Detect which cell encompasses the target text, then output its (X, Y) center coordinate. 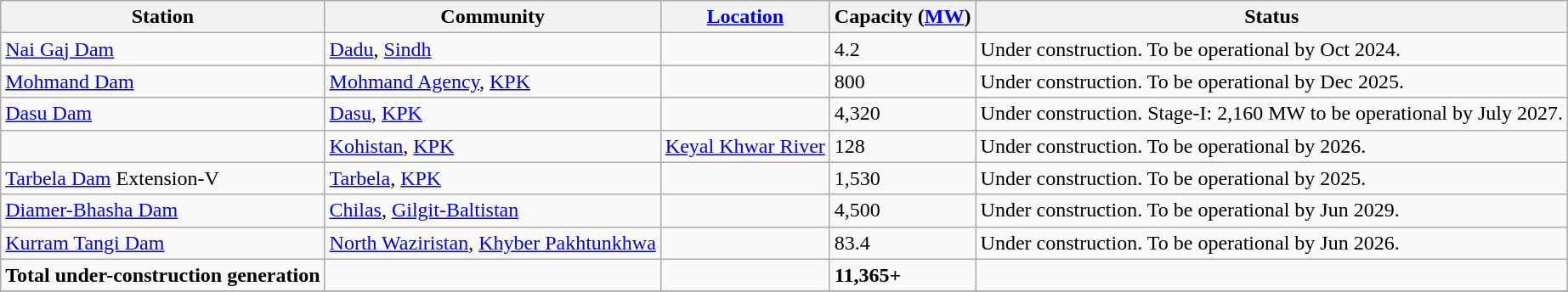
Mohmand Agency, KPK (493, 81)
Under construction. To be operational by Dec 2025. (1271, 81)
Total under-construction generation (163, 275)
Under construction. Stage-I: 2,160 MW to be operational by July 2027. (1271, 114)
800 (903, 81)
128 (903, 146)
1,530 (903, 178)
Under construction. To be operational by Jun 2026. (1271, 243)
Under construction. To be operational by Jun 2029. (1271, 211)
Under construction. To be operational by 2025. (1271, 178)
North Waziristan, Khyber Pakhtunkhwa (493, 243)
4.2 (903, 49)
Kohistan, KPK (493, 146)
4,320 (903, 114)
83.4 (903, 243)
Mohmand Dam (163, 81)
Station (163, 17)
Capacity (MW) (903, 17)
Kurram Tangi Dam (163, 243)
Dadu, Sindh (493, 49)
Dasu, KPK (493, 114)
Under construction. To be operational by 2026. (1271, 146)
Dasu Dam (163, 114)
Tarbela Dam Extension-V (163, 178)
4,500 (903, 211)
Under construction. To be operational by Oct 2024. (1271, 49)
11,365+ (903, 275)
Diamer-Bhasha Dam (163, 211)
Keyal Khwar River (744, 146)
Chilas, Gilgit-Baltistan (493, 211)
Tarbela, KPK (493, 178)
Status (1271, 17)
Nai Gaj Dam (163, 49)
Location (744, 17)
Community (493, 17)
